Search for the cell housing the specified text and yield its [X, Y] center coordinate. 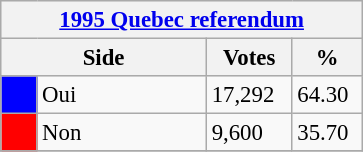
1995 Quebec referendum [182, 20]
17,292 [249, 95]
Votes [249, 58]
64.30 [328, 95]
Side [104, 58]
% [328, 58]
9,600 [249, 133]
35.70 [328, 133]
Oui [122, 95]
Non [122, 133]
